From the cell containing the given text, extract its center point as [x, y] coordinate. 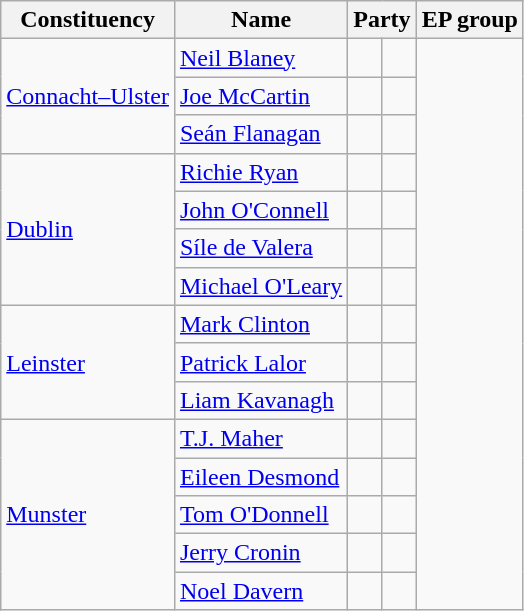
John O'Connell [260, 210]
Joe McCartin [260, 96]
Constituency [88, 20]
Dublin [88, 229]
Síle de Valera [260, 248]
Noel Davern [260, 591]
Seán Flanagan [260, 134]
Party [382, 20]
Neil Blaney [260, 58]
Patrick Lalor [260, 362]
Munster [88, 514]
Liam Kavanagh [260, 400]
Tom O'Donnell [260, 515]
Michael O'Leary [260, 286]
Name [260, 20]
Jerry Cronin [260, 553]
Leinster [88, 362]
Connacht–Ulster [88, 96]
EP group [470, 20]
Mark Clinton [260, 324]
Eileen Desmond [260, 477]
T.J. Maher [260, 438]
Richie Ryan [260, 172]
